From the cell containing the given text, extract its center point as [x, y] coordinate. 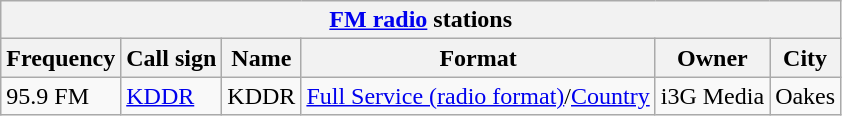
Oakes [806, 96]
Owner [712, 58]
Format [478, 58]
City [806, 58]
95.9 FM [61, 96]
Name [262, 58]
Call sign [172, 58]
Frequency [61, 58]
Full Service (radio format)/Country [478, 96]
FM radio stations [421, 20]
i3G Media [712, 96]
